Pinpoint the cell where the given text exists, returning its (x, y) midpoint coordinate. 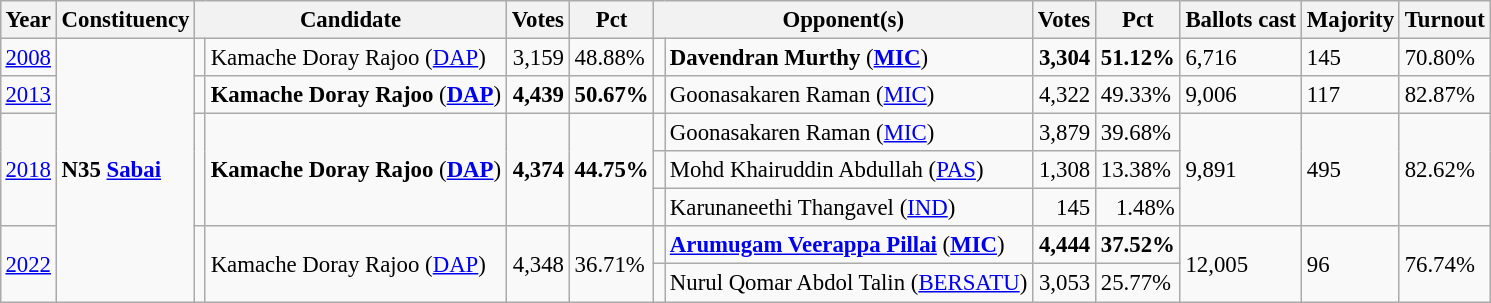
44.75% (612, 170)
2008 (28, 57)
4,322 (1064, 95)
39.68% (1138, 133)
Turnout (1444, 20)
Candidate (351, 20)
1.48% (1138, 208)
Majority (1350, 20)
495 (1350, 170)
Mohd Khairuddin Abdullah (PAS) (849, 170)
4,439 (538, 95)
Arumugam Veerappa Pillai (MIC) (849, 245)
4,444 (1064, 245)
82.87% (1444, 95)
4,348 (538, 264)
70.80% (1444, 57)
9,006 (1240, 95)
37.52% (1138, 245)
Constituency (125, 20)
3,879 (1064, 133)
12,005 (1240, 264)
2022 (28, 264)
76.74% (1444, 264)
13.38% (1138, 170)
1,308 (1064, 170)
49.33% (1138, 95)
3,053 (1064, 283)
9,891 (1240, 170)
48.88% (612, 57)
Nurul Qomar Abdol Talin (BERSATU) (849, 283)
36.71% (612, 264)
Year (28, 20)
6,716 (1240, 57)
50.67% (612, 95)
2013 (28, 95)
117 (1350, 95)
96 (1350, 264)
4,374 (538, 170)
3,304 (1064, 57)
3,159 (538, 57)
51.12% (1138, 57)
2018 (28, 170)
25.77% (1138, 283)
N35 Sabai (125, 170)
Ballots cast (1240, 20)
Karunaneethi Thangavel (IND) (849, 208)
82.62% (1444, 170)
Davendran Murthy (MIC) (849, 57)
Opponent(s) (844, 20)
